For the text-containing cell, return its midpoint in (X, Y) coordinate format. 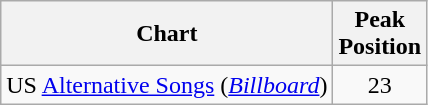
US Alternative Songs (Billboard) (167, 85)
PeakPosition (380, 34)
23 (380, 85)
Chart (167, 34)
